Determine the (X, Y) coordinate at the center of the cell enclosing the given text.  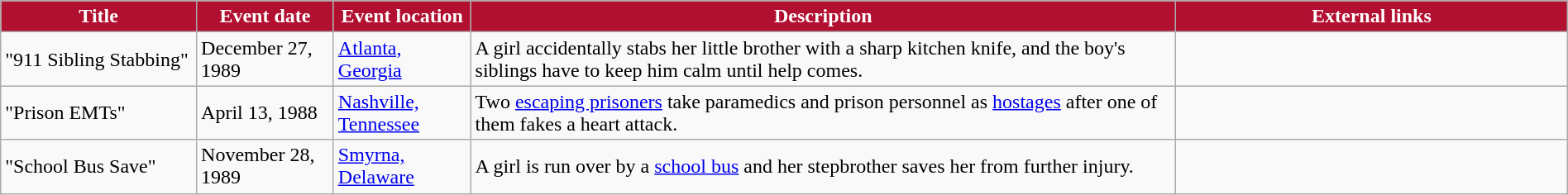
April 13, 1988 (265, 112)
External links (1372, 17)
Event location (402, 17)
A girl is run over by a school bus and her stepbrother saves her from further injury. (824, 167)
December 27, 1989 (265, 59)
A girl accidentally stabs her little brother with a sharp kitchen knife, and the boy's siblings have to keep him calm until help comes. (824, 59)
Nashville, Tennessee (402, 112)
"Prison EMTs" (99, 112)
Atlanta, Georgia (402, 59)
Event date (265, 17)
Title (99, 17)
November 28, 1989 (265, 167)
Smyrna, Delaware (402, 167)
"School Bus Save" (99, 167)
Two escaping prisoners take paramedics and prison personnel as hostages after one of them fakes a heart attack. (824, 112)
"911 Sibling Stabbing" (99, 59)
Description (824, 17)
